Capture the cell that displays the provided text and extract its (X, Y) central coordinate. 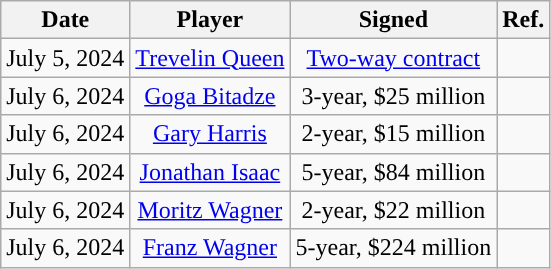
July 5, 2024 (66, 58)
5-year, $84 million (394, 172)
Jonathan Isaac (210, 172)
Trevelin Queen (210, 58)
Date (66, 20)
2-year, $22 million (394, 210)
5-year, $224 million (394, 248)
Franz Wagner (210, 248)
Moritz Wagner (210, 210)
Signed (394, 20)
Player (210, 20)
3-year, $25 million (394, 96)
Ref. (524, 20)
Gary Harris (210, 134)
Goga Bitadze (210, 96)
2-year, $15 million (394, 134)
Two-way contract (394, 58)
